Scan for the cell matching the given text and deliver its (x, y) coordinate at center. 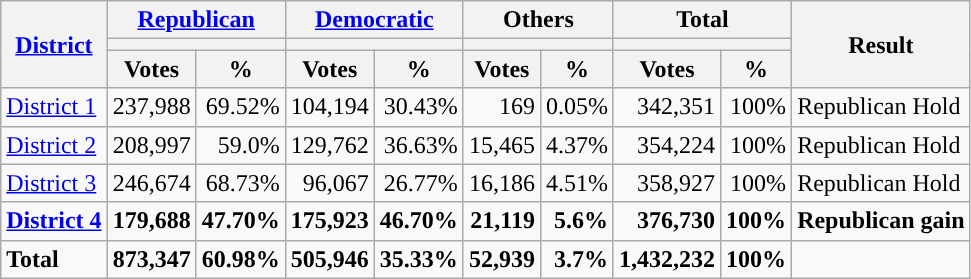
237,988 (152, 107)
Republican (196, 20)
Democratic (374, 20)
873,347 (152, 259)
246,674 (152, 183)
68.73% (240, 183)
1,432,232 (666, 259)
47.70% (240, 221)
59.0% (240, 145)
District 2 (54, 145)
District 1 (54, 107)
Others (538, 20)
4.37% (576, 145)
354,224 (666, 145)
16,186 (502, 183)
129,762 (330, 145)
15,465 (502, 145)
5.6% (576, 221)
4.51% (576, 183)
District 3 (54, 183)
21,119 (502, 221)
26.77% (418, 183)
46.70% (418, 221)
Result (881, 44)
60.98% (240, 259)
342,351 (666, 107)
Republican gain (881, 221)
35.33% (418, 259)
30.43% (418, 107)
3.7% (576, 259)
505,946 (330, 259)
175,923 (330, 221)
District (54, 44)
358,927 (666, 183)
208,997 (152, 145)
169 (502, 107)
0.05% (576, 107)
69.52% (240, 107)
376,730 (666, 221)
179,688 (152, 221)
104,194 (330, 107)
District 4 (54, 221)
96,067 (330, 183)
36.63% (418, 145)
52,939 (502, 259)
